Locate the cell with the specified text and output its [x, y] center coordinate. 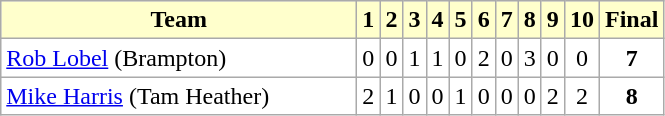
Team [179, 20]
Final [631, 20]
9 [552, 20]
10 [582, 20]
Mike Harris (Tam Heather) [179, 96]
Rob Lobel (Brampton) [179, 58]
5 [460, 20]
4 [438, 20]
6 [484, 20]
